Locate the cell with the specified text and output its [x, y] center coordinate. 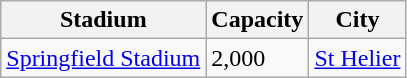
Springfield Stadium [104, 58]
St Helier [358, 58]
2,000 [258, 58]
Capacity [258, 20]
Stadium [104, 20]
City [358, 20]
